Identify which cell holds the provided text, then report its (x, y) central coordinate. 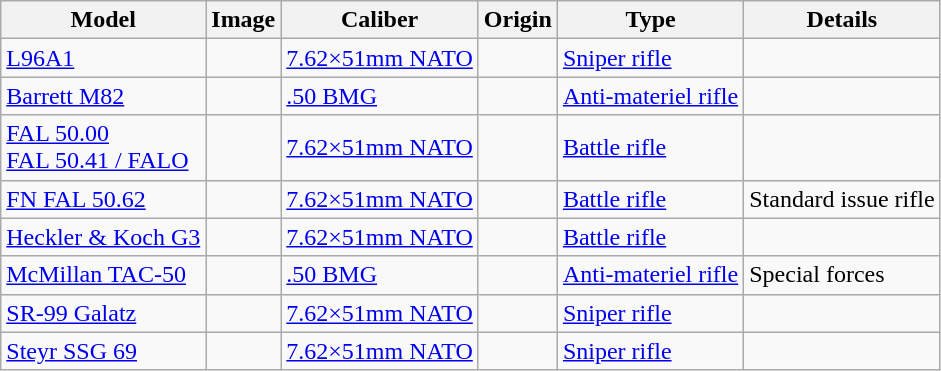
Caliber (380, 20)
Image (244, 20)
Barrett M82 (104, 96)
McMillan TAC-50 (104, 275)
FAL 50.00FAL 50.41 / FALO (104, 148)
Origin (518, 20)
SR-99 Galatz (104, 313)
L96A1 (104, 58)
Steyr SSG 69 (104, 351)
Type (650, 20)
Details (842, 20)
Model (104, 20)
Special forces (842, 275)
FN FAL 50.62 (104, 199)
Heckler & Koch G3 (104, 237)
Standard issue rifle (842, 199)
